Determine the (X, Y) coordinate at the center of the cell enclosing the given text.  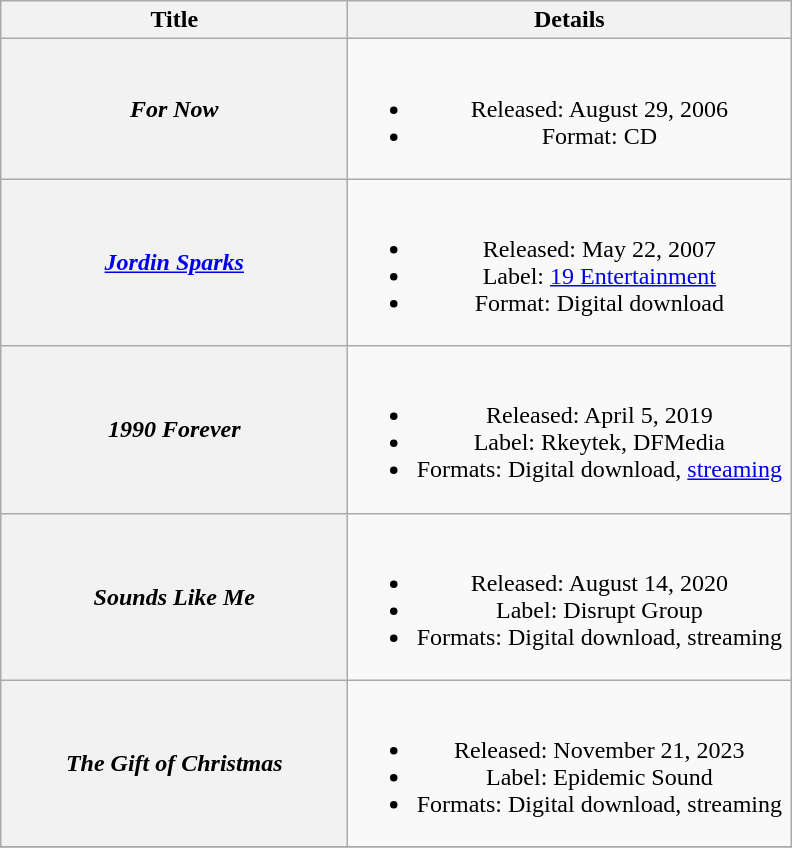
Released: August 29, 2006Format: CD (570, 109)
Released: August 14, 2020Label: Disrupt GroupFormats: Digital download, streaming (570, 596)
Title (174, 20)
Sounds Like Me (174, 596)
The Gift of Christmas (174, 764)
Released: May 22, 2007Label: 19 EntertainmentFormat: Digital download (570, 262)
1990 Forever (174, 430)
Released: April 5, 2019Label: Rkeytek, DFMediaFormats: Digital download, streaming (570, 430)
For Now (174, 109)
Released: November 21, 2023Label: Epidemic SoundFormats: Digital download, streaming (570, 764)
Jordin Sparks (174, 262)
Details (570, 20)
